Find where the given text appears and provide that cell's center as (x, y) coordinate. 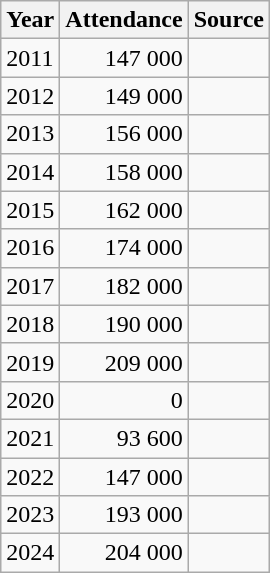
209 000 (124, 362)
156 000 (124, 134)
2019 (30, 362)
93 600 (124, 438)
174 000 (124, 248)
182 000 (124, 286)
2022 (30, 477)
190 000 (124, 324)
2014 (30, 172)
2020 (30, 400)
2023 (30, 515)
204 000 (124, 553)
Attendance (124, 20)
0 (124, 400)
2017 (30, 286)
158 000 (124, 172)
162 000 (124, 210)
2018 (30, 324)
Source (228, 20)
2012 (30, 96)
2011 (30, 58)
2024 (30, 553)
2016 (30, 248)
2021 (30, 438)
149 000 (124, 96)
Year (30, 20)
2013 (30, 134)
2015 (30, 210)
193 000 (124, 515)
